Capture the cell that displays the provided text and extract its [X, Y] central coordinate. 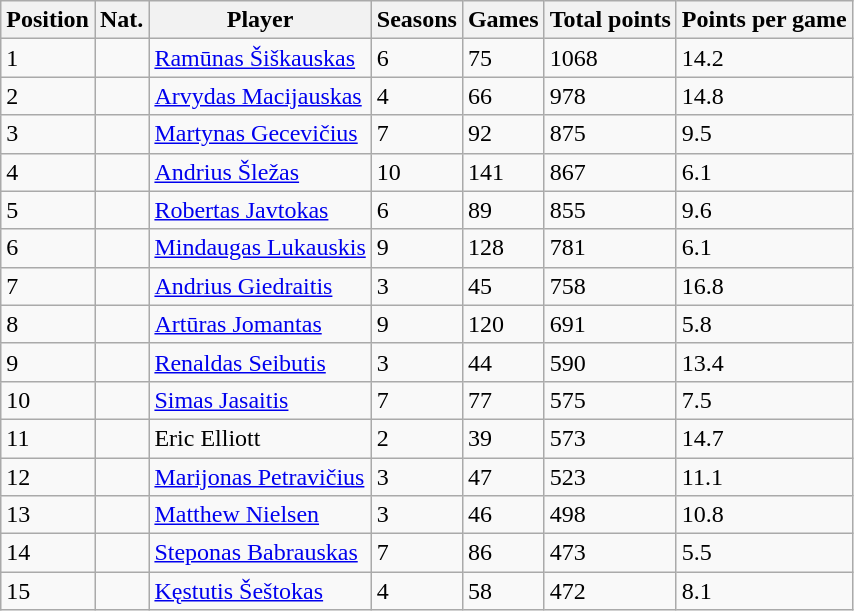
Player [260, 20]
75 [503, 58]
13.4 [764, 362]
86 [503, 553]
Renaldas Seibutis [260, 362]
Simas Jasaitis [260, 400]
590 [610, 362]
1 [48, 58]
14.2 [764, 58]
141 [503, 172]
Robertas Javtokas [260, 210]
Mindaugas Lukauskis [260, 248]
Andrius Šležas [260, 172]
Points per game [764, 20]
691 [610, 324]
Ramūnas Šiškauskas [260, 58]
92 [503, 134]
473 [610, 553]
8.1 [764, 591]
11.1 [764, 477]
120 [503, 324]
Matthew Nielsen [260, 515]
66 [503, 96]
Kęstutis Šeštokas [260, 591]
47 [503, 477]
11 [48, 438]
Arvydas Macijauskas [260, 96]
867 [610, 172]
15 [48, 591]
Seasons [416, 20]
9.6 [764, 210]
575 [610, 400]
14.7 [764, 438]
573 [610, 438]
9.5 [764, 134]
Nat. [121, 20]
14.8 [764, 96]
498 [610, 515]
58 [503, 591]
14 [48, 553]
472 [610, 591]
Eric Elliott [260, 438]
46 [503, 515]
13 [48, 515]
89 [503, 210]
77 [503, 400]
16.8 [764, 286]
Artūras Jomantas [260, 324]
Position [48, 20]
10.8 [764, 515]
5 [48, 210]
128 [503, 248]
8 [48, 324]
1068 [610, 58]
855 [610, 210]
5.8 [764, 324]
Total points [610, 20]
39 [503, 438]
875 [610, 134]
44 [503, 362]
Andrius Giedraitis [260, 286]
978 [610, 96]
7.5 [764, 400]
Martynas Gecevičius [260, 134]
781 [610, 248]
523 [610, 477]
758 [610, 286]
Marijonas Petravičius [260, 477]
45 [503, 286]
12 [48, 477]
Games [503, 20]
Steponas Babrauskas [260, 553]
5.5 [764, 553]
